Extract the (x, y) coordinate from the center of the cell holding the provided text.  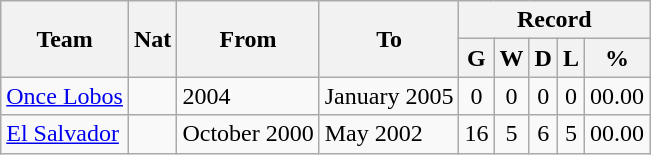
Once Lobos (65, 96)
6 (543, 134)
L (570, 58)
16 (476, 134)
Record (554, 20)
May 2002 (389, 134)
Nat (152, 39)
G (476, 58)
2004 (248, 96)
El Salvador (65, 134)
W (512, 58)
From (248, 39)
D (543, 58)
October 2000 (248, 134)
% (618, 58)
January 2005 (389, 96)
Team (65, 39)
To (389, 39)
